Detect which cell encompasses the target text, then output its [x, y] center coordinate. 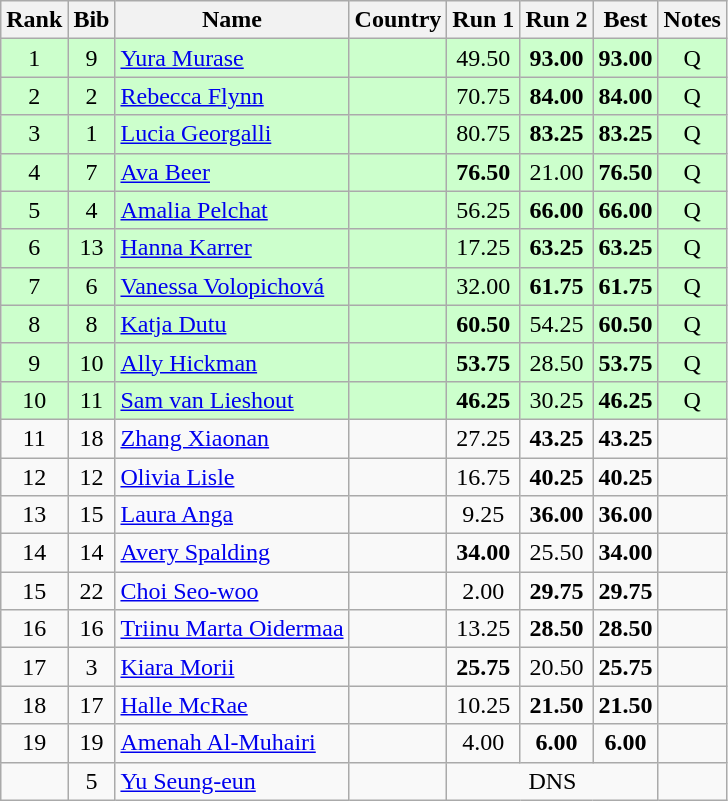
Yu Seung-eun [232, 781]
Kiara Morii [232, 667]
Run 2 [556, 20]
54.25 [556, 324]
Vanessa Volopichová [232, 286]
Hanna Karrer [232, 248]
22 [92, 591]
10.25 [484, 705]
Best [626, 20]
20.50 [556, 667]
Run 1 [484, 20]
Country [398, 20]
13.25 [484, 629]
4.00 [484, 743]
Yura Murase [232, 58]
Choi Seo-woo [232, 591]
Olivia Lisle [232, 477]
Triinu Marta Oidermaa [232, 629]
Name [232, 20]
56.25 [484, 210]
2.00 [484, 591]
Amenah Al-Muhairi [232, 743]
Amalia Pelchat [232, 210]
32.00 [484, 286]
Avery Spalding [232, 553]
DNS [552, 781]
Katja Dutu [232, 324]
27.25 [484, 438]
Laura Anga [232, 515]
Ava Beer [232, 172]
16.75 [484, 477]
Bib [92, 20]
21.00 [556, 172]
70.75 [484, 96]
49.50 [484, 58]
Notes [692, 20]
Rank [34, 20]
Ally Hickman [232, 362]
17.25 [484, 248]
Sam van Lieshout [232, 400]
Lucia Georgalli [232, 134]
9.25 [484, 515]
Halle McRae [232, 705]
25.50 [556, 553]
30.25 [556, 400]
Rebecca Flynn [232, 96]
80.75 [484, 134]
Zhang Xiaonan [232, 438]
